From the cell containing the given text, extract its center point as (X, Y) coordinate. 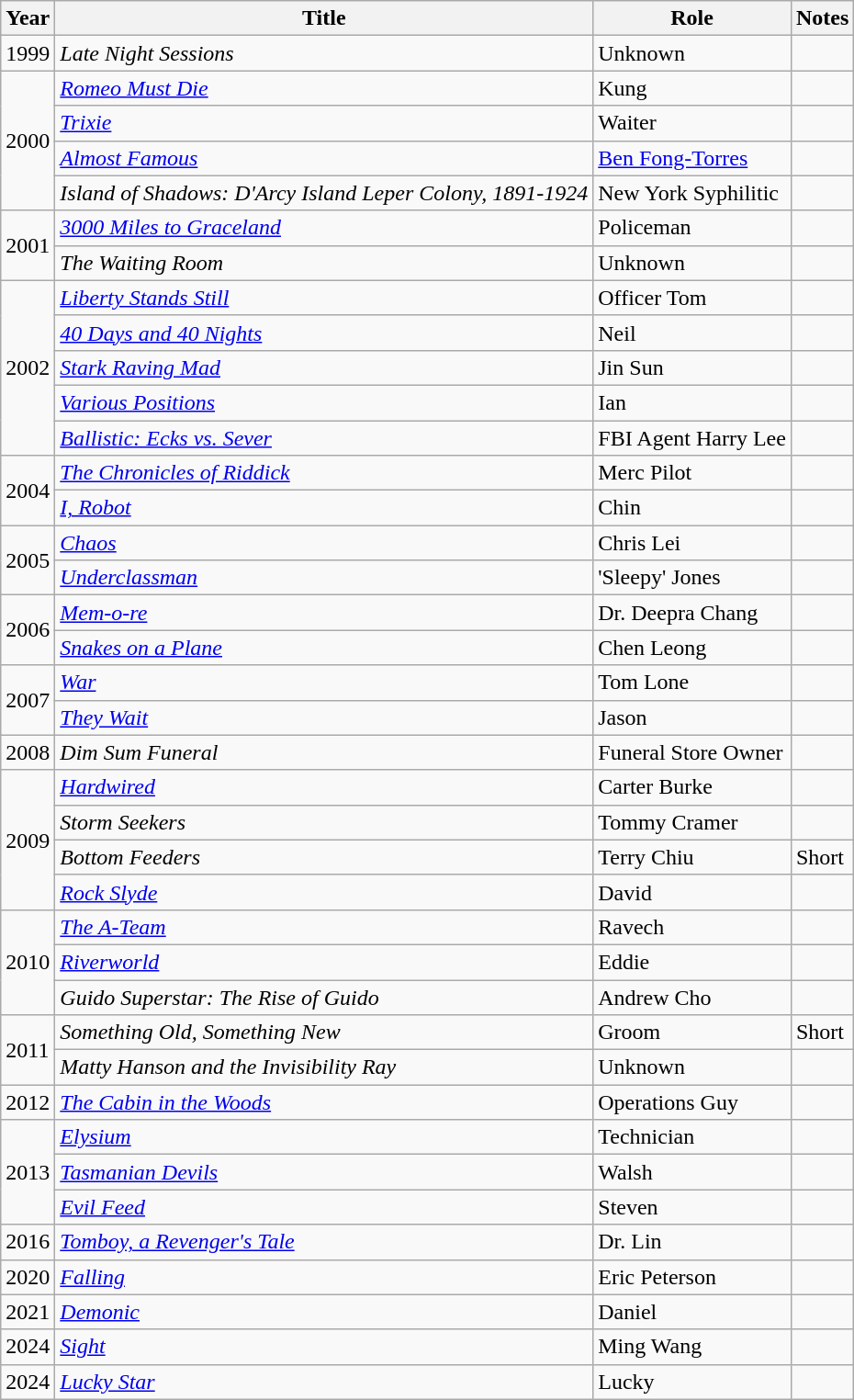
Tomboy, a Revenger's Tale (324, 1242)
Role (692, 18)
Stark Raving Mad (324, 367)
Officer Tom (692, 298)
40 Days and 40 Nights (324, 333)
Terry Chiu (692, 857)
Steven (692, 1207)
Hardwired (324, 787)
Chen Leong (692, 648)
Riverworld (324, 962)
Various Positions (324, 402)
Title (324, 18)
Chin (692, 508)
Late Night Sessions (324, 53)
Technician (692, 1137)
2013 (28, 1172)
Liberty Stands Still (324, 298)
2002 (28, 367)
2012 (28, 1102)
Bottom Feeders (324, 857)
Ben Fong-Torres (692, 158)
The Waiting Room (324, 263)
The Chronicles of Riddick (324, 473)
Sight (324, 1347)
Chaos (324, 543)
They Wait (324, 717)
Tasmanian Devils (324, 1172)
2007 (28, 700)
Groom (692, 1033)
Almost Famous (324, 158)
Walsh (692, 1172)
Jin Sun (692, 367)
Ming Wang (692, 1347)
The Cabin in the Woods (324, 1102)
Year (28, 18)
FBI Agent Harry Lee (692, 438)
Waiter (692, 123)
Eddie (692, 962)
Ravech (692, 927)
Funeral Store Owner (692, 752)
Lucky (692, 1382)
Carter Burke (692, 787)
Ian (692, 402)
Island of Shadows: D'Arcy Island Leper Colony, 1891-1924 (324, 193)
Neil (692, 333)
Demonic (324, 1312)
Rock Slyde (324, 892)
Ballistic: Ecks vs. Sever (324, 438)
Elysium (324, 1137)
War (324, 683)
Andrew Cho (692, 997)
Tommy Cramer (692, 822)
2005 (28, 560)
Underclassman (324, 578)
2004 (28, 491)
1999 (28, 53)
2011 (28, 1050)
Policeman (692, 228)
Storm Seekers (324, 822)
'Sleepy' Jones (692, 578)
Dr. Deepra Chang (692, 613)
Trixie (324, 123)
2021 (28, 1312)
Something Old, Something New (324, 1033)
Operations Guy (692, 1102)
Tom Lone (692, 683)
Merc Pilot (692, 473)
New York Syphilitic (692, 193)
2006 (28, 630)
Jason (692, 717)
David (692, 892)
2009 (28, 840)
2020 (28, 1277)
2010 (28, 962)
Romeo Must Die (324, 88)
The A-Team (324, 927)
Eric Peterson (692, 1277)
Notes (822, 18)
2016 (28, 1242)
Mem-o-re (324, 613)
2001 (28, 245)
Chris Lei (692, 543)
2008 (28, 752)
Dim Sum Funeral (324, 752)
Daniel (692, 1312)
3000 Miles to Graceland (324, 228)
Guido Superstar: The Rise of Guido (324, 997)
2000 (28, 141)
Matty Hanson and the Invisibility Ray (324, 1067)
Falling (324, 1277)
Lucky Star (324, 1382)
Snakes on a Plane (324, 648)
I, Robot (324, 508)
Evil Feed (324, 1207)
Dr. Lin (692, 1242)
Kung (692, 88)
